Return the [x, y] coordinate for the center point of the cell that contains the specified text.  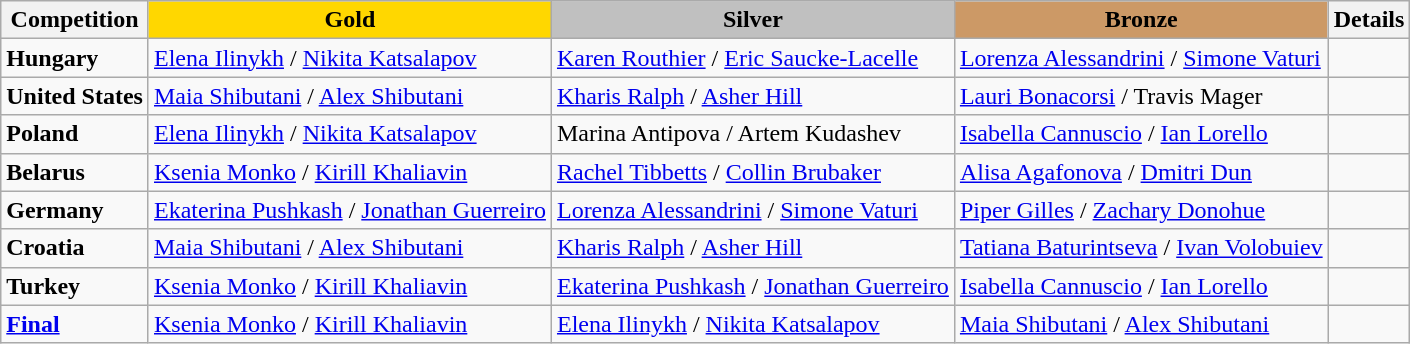
Croatia [75, 248]
Alisa Agafonova / Dmitri Dun [1141, 172]
Silver [752, 20]
United States [75, 96]
Lauri Bonacorsi / Travis Mager [1141, 96]
Details [1369, 20]
Bronze [1141, 20]
Karen Routhier / Eric Saucke-Lacelle [752, 58]
Tatiana Baturintseva / Ivan Volobuiev [1141, 248]
Final [75, 324]
Gold [350, 20]
Hungary [75, 58]
Competition [75, 20]
Marina Antipova / Artem Kudashev [752, 134]
Piper Gilles / Zachary Donohue [1141, 210]
Poland [75, 134]
Turkey [75, 286]
Belarus [75, 172]
Rachel Tibbetts / Collin Brubaker [752, 172]
Germany [75, 210]
